Detect which cell encompasses the target text, then output its (x, y) center coordinate. 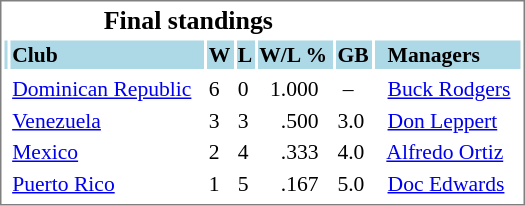
.333 (296, 152)
Managers (448, 54)
Mexico (108, 152)
W (220, 54)
Final standings (188, 20)
.500 (296, 120)
1 (220, 184)
Don Leppert (448, 120)
Club (108, 54)
2 (220, 152)
1.000 (296, 89)
5 (245, 184)
Puerto Rico (108, 184)
– (354, 89)
Dominican Republic (108, 89)
.167 (296, 184)
0 (245, 89)
4.0 (354, 152)
Buck Rodgers (448, 89)
3.0 (354, 120)
Doc Edwards (448, 184)
5.0 (354, 184)
Venezuela (108, 120)
W/L % (296, 54)
GB (354, 54)
L (245, 54)
6 (220, 89)
Alfredo Ortiz (448, 152)
4 (245, 152)
